From the cell containing the given text, extract its center point as [x, y] coordinate. 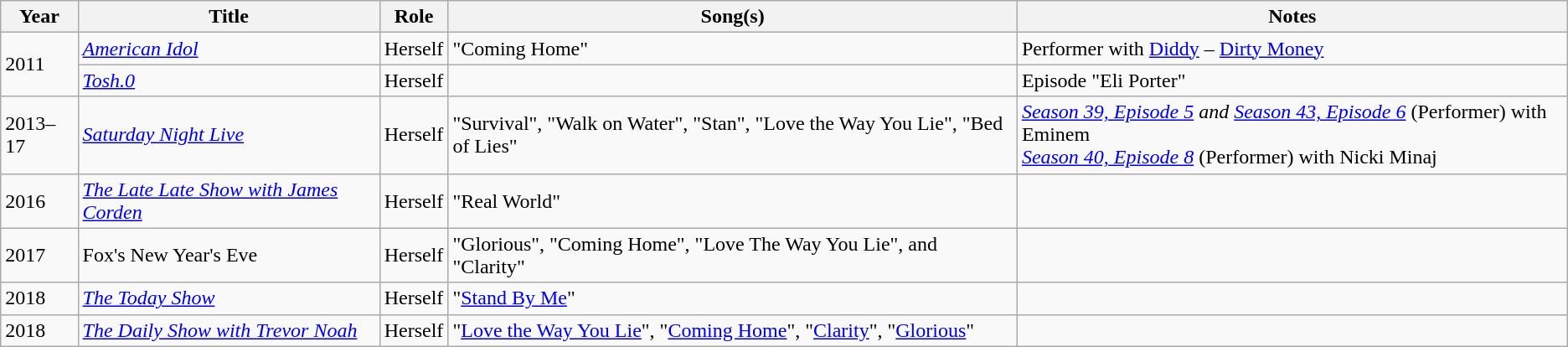
Tosh.0 [229, 80]
"Stand By Me" [732, 298]
The Late Late Show with James Corden [229, 201]
2011 [39, 65]
2013–17 [39, 135]
American Idol [229, 49]
"Love the Way You Lie", "Coming Home", "Clarity", "Glorious" [732, 330]
2016 [39, 201]
"Coming Home" [732, 49]
Fox's New Year's Eve [229, 255]
2017 [39, 255]
The Today Show [229, 298]
"Survival", "Walk on Water", "Stan", "Love the Way You Lie", "Bed of Lies" [732, 135]
Song(s) [732, 17]
Role [414, 17]
Year [39, 17]
Season 39, Episode 5 and Season 43, Episode 6 (Performer) with EminemSeason 40, Episode 8 (Performer) with Nicki Minaj [1292, 135]
"Real World" [732, 201]
Title [229, 17]
Notes [1292, 17]
"Glorious", "Coming Home", "Love The Way You Lie", and "Clarity" [732, 255]
Episode "Eli Porter" [1292, 80]
Performer with Diddy – Dirty Money [1292, 49]
The Daily Show with Trevor Noah [229, 330]
Saturday Night Live [229, 135]
